Identify which cell holds the provided text, then report its (x, y) central coordinate. 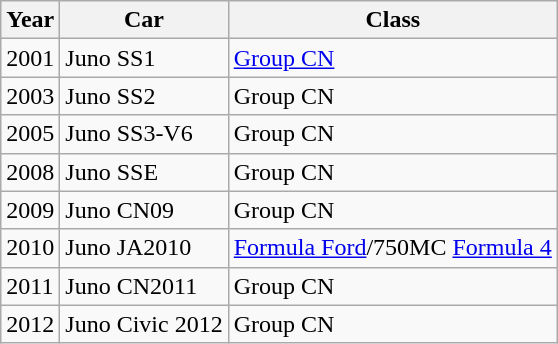
2003 (30, 96)
Juno SS3-V6 (144, 134)
Formula Ford/750MC Formula 4 (392, 248)
Car (144, 20)
2009 (30, 210)
Class (392, 20)
Juno SSE (144, 172)
2012 (30, 324)
2008 (30, 172)
Juno Civic 2012 (144, 324)
2001 (30, 58)
2011 (30, 286)
2005 (30, 134)
Juno CN09 (144, 210)
Juno CN2011 (144, 286)
Juno SS2 (144, 96)
2010 (30, 248)
Year (30, 20)
Juno JA2010 (144, 248)
Juno SS1 (144, 58)
